From the cell containing the given text, extract its center point as [X, Y] coordinate. 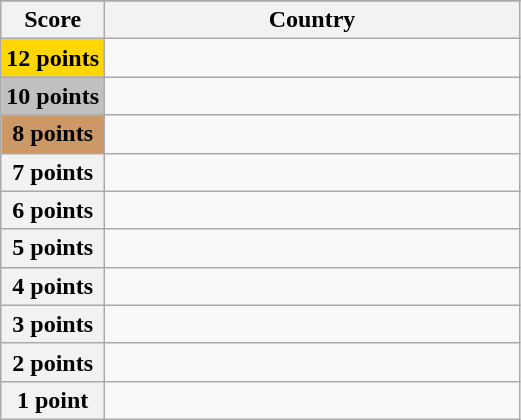
10 points [53, 96]
12 points [53, 58]
4 points [53, 286]
8 points [53, 134]
3 points [53, 324]
1 point [53, 400]
Score [53, 20]
6 points [53, 210]
Country [312, 20]
5 points [53, 248]
2 points [53, 362]
7 points [53, 172]
